Extract the (x, y) coordinate from the center of the cell holding the provided text.  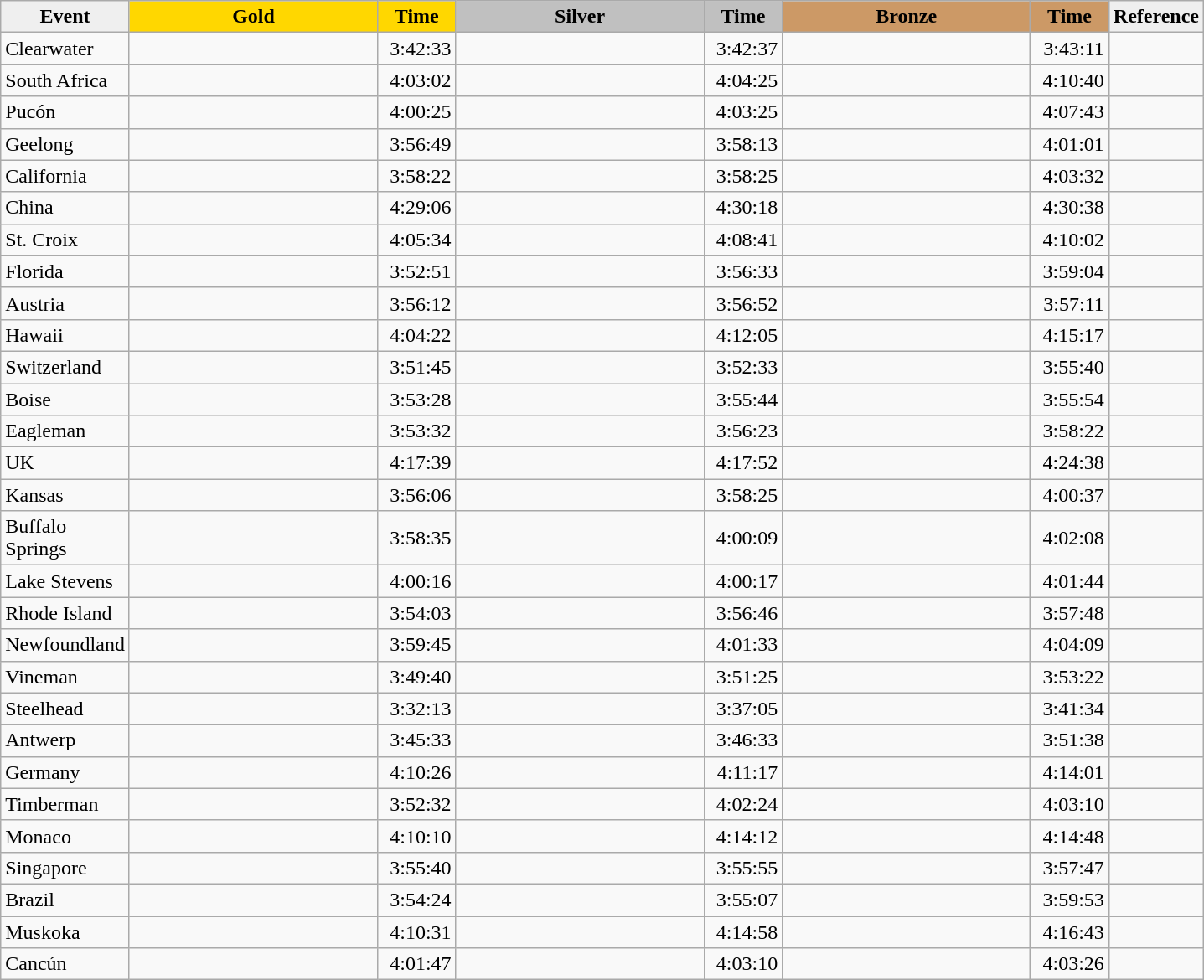
Antwerp (65, 740)
California (65, 176)
4:14:01 (1070, 772)
4:03:32 (1070, 176)
Buffalo Springs (65, 538)
Switzerland (65, 367)
4:01:01 (1070, 144)
4:08:41 (743, 240)
4:00:17 (743, 581)
4:15:17 (1070, 335)
4:30:38 (1070, 208)
Brazil (65, 900)
4:00:16 (417, 581)
4:17:39 (417, 463)
Silver (580, 17)
3:55:07 (743, 900)
4:16:43 (1070, 932)
3:58:13 (743, 144)
4:01:44 (1070, 581)
3:32:13 (417, 709)
4:29:06 (417, 208)
3:49:40 (417, 677)
3:54:24 (417, 900)
Vineman (65, 677)
3:52:32 (417, 804)
3:57:48 (1070, 613)
3:46:33 (743, 740)
Event (65, 17)
Bronze (907, 17)
4:11:17 (743, 772)
3:37:05 (743, 709)
4:03:26 (1070, 964)
4:14:12 (743, 836)
Austria (65, 303)
3:51:38 (1070, 740)
3:59:45 (417, 645)
4:04:25 (743, 80)
4:24:38 (1070, 463)
4:12:05 (743, 335)
4:01:33 (743, 645)
3:59:04 (1070, 271)
Monaco (65, 836)
Singapore (65, 868)
3:54:03 (417, 613)
Newfoundland (65, 645)
3:52:33 (743, 367)
Rhode Island (65, 613)
4:02:08 (1070, 538)
3:59:53 (1070, 900)
Geelong (65, 144)
4:14:48 (1070, 836)
4:04:09 (1070, 645)
Clearwater (65, 49)
Pucón (65, 112)
4:01:47 (417, 964)
3:56:33 (743, 271)
3:53:28 (417, 400)
3:53:22 (1070, 677)
Germany (65, 772)
4:14:58 (743, 932)
4:05:34 (417, 240)
4:30:18 (743, 208)
Hawaii (65, 335)
4:07:43 (1070, 112)
4:10:31 (417, 932)
3:51:45 (417, 367)
4:10:10 (417, 836)
3:58:35 (417, 538)
4:10:02 (1070, 240)
4:10:40 (1070, 80)
3:41:34 (1070, 709)
Reference (1156, 17)
4:00:25 (417, 112)
South Africa (65, 80)
3:56:06 (417, 495)
3:55:44 (743, 400)
3:55:54 (1070, 400)
4:04:22 (417, 335)
3:56:46 (743, 613)
3:51:25 (743, 677)
Cancún (65, 964)
4:02:24 (743, 804)
3:42:33 (417, 49)
4:00:37 (1070, 495)
Muskoka (65, 932)
Lake Stevens (65, 581)
Florida (65, 271)
4:17:52 (743, 463)
Gold (253, 17)
3:57:47 (1070, 868)
3:57:11 (1070, 303)
4:03:25 (743, 112)
China (65, 208)
Timberman (65, 804)
4:03:02 (417, 80)
3:45:33 (417, 740)
3:56:52 (743, 303)
4:00:09 (743, 538)
3:52:51 (417, 271)
Kansas (65, 495)
3:53:32 (417, 431)
Steelhead (65, 709)
UK (65, 463)
St. Croix (65, 240)
3:55:55 (743, 868)
3:56:23 (743, 431)
4:10:26 (417, 772)
Eagleman (65, 431)
3:43:11 (1070, 49)
Boise (65, 400)
3:42:37 (743, 49)
3:56:12 (417, 303)
3:56:49 (417, 144)
